Identify which cell holds the provided text, then report its (X, Y) central coordinate. 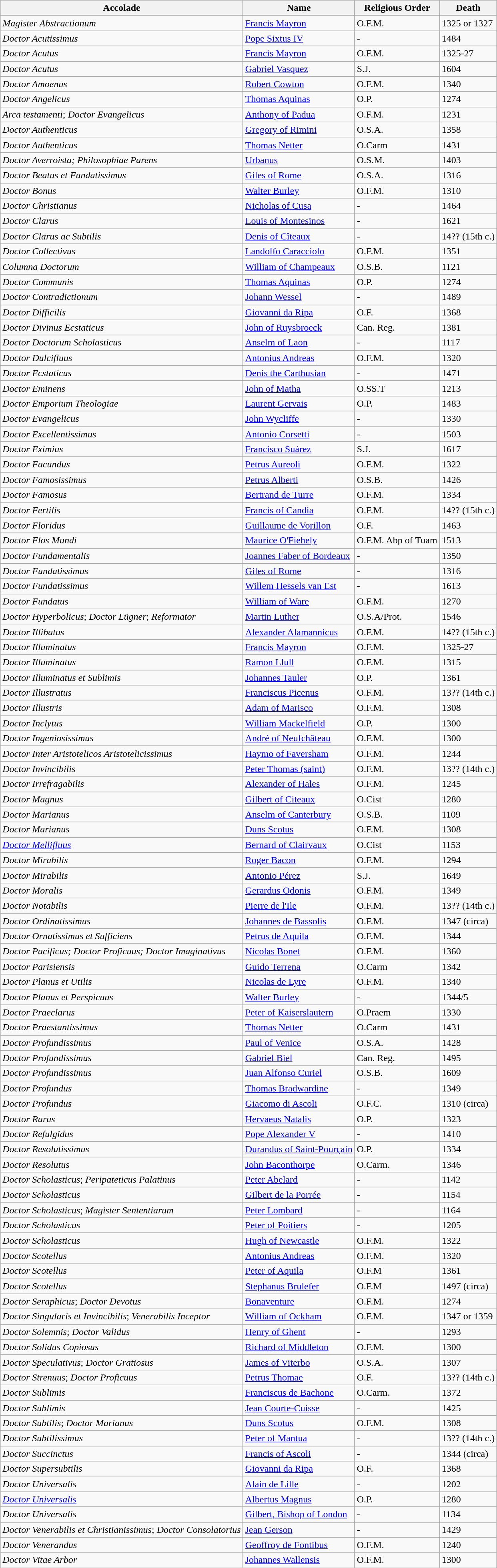
1293 (468, 1332)
William of Ockham (299, 1317)
1240 (468, 1545)
Doctor Illibatus (122, 632)
Doctor Rarus (122, 1119)
Peter of Poitiers (299, 1225)
Doctor Dulcifluus (122, 358)
1621 (468, 221)
Doctor Planus et Utilis (122, 982)
John Baconthorpe (299, 1165)
Alexander of Hales (299, 784)
Religious Order (397, 8)
Doctor Clarus (122, 221)
1245 (468, 784)
1213 (468, 388)
Doctor Flos Mundi (122, 541)
Albertus Magnus (299, 1499)
1310 (468, 191)
Doctor Scholasticus; Peripateticus Palatinus (122, 1180)
Doctor Mellifluus (122, 845)
Durandus of Saint-Pourçain (299, 1149)
Doctor Invincibilis (122, 769)
Joannes Faber of Bordeaux (299, 556)
1649 (468, 875)
Petrus Aureoli (299, 465)
1294 (468, 860)
Doctor Evangelicus (122, 419)
Nicholas of Cusa (299, 206)
1463 (468, 525)
Anselm of Canterbury (299, 814)
Alexander Alamannicus (299, 632)
Anthony of Padua (299, 114)
Doctor Eminens (122, 388)
1346 (468, 1165)
Doctor Magnus (122, 799)
Gerardus Odonis (299, 890)
1344 (468, 936)
Gabriel Biel (299, 1058)
Doctor Acutissimus (122, 38)
James of Viterbo (299, 1362)
Doctor Bonus (122, 191)
Doctor Doctorum Scholasticus (122, 343)
Doctor Notabilis (122, 906)
Peter Lombard (299, 1210)
1121 (468, 267)
O.Praem (397, 1012)
Doctor Parisiensis (122, 967)
Arca testamenti; Doctor Evangelicus (122, 114)
Doctor Ecstaticus (122, 373)
Doctor Irrefragabilis (122, 784)
Maurice O'Fiehely (299, 541)
Franciscus Picenus (299, 693)
Doctor Emporium Theologiae (122, 403)
Doctor Venerandus (122, 1545)
Denis the Carthusian (299, 373)
Doctor Facundus (122, 465)
Doctor Pacificus; Doctor Proficuus; Doctor Imaginativus (122, 952)
O.S.A/Prot. (397, 616)
1513 (468, 541)
1325 or 1327 (468, 23)
Doctor Refulgidus (122, 1134)
Gilbert de la Porrée (299, 1195)
Petrus Alberti (299, 480)
Doctor Contradictionum (122, 297)
Doctor Solemnis; Doctor Validus (122, 1332)
Peter of Mantua (299, 1438)
Peter of Aquila (299, 1271)
Juan Alfonso Curiel (299, 1073)
1270 (468, 601)
William of Champeaux (299, 267)
1350 (468, 556)
Anselm of Laon (299, 343)
1205 (468, 1225)
Gilbert of Citeaux (299, 799)
1428 (468, 1043)
Hervaeus Natalis (299, 1119)
Gilbert, Bishop of London (299, 1514)
Doctor Christianus (122, 206)
Bernard of Clairvaux (299, 845)
1307 (468, 1362)
1117 (468, 343)
Pierre de l'Ile (299, 906)
Thomas Bradwardine (299, 1088)
Guillaume de Vorillon (299, 525)
1347 or 1359 (468, 1317)
1231 (468, 114)
1503 (468, 434)
Doctor Succinctus (122, 1454)
1323 (468, 1119)
O.S.M. (397, 160)
Gregory of Rimini (299, 130)
Johann Wessel (299, 297)
André of Neufchâteau (299, 738)
1347 (circa) (468, 921)
O.F.C. (397, 1103)
1351 (468, 251)
Petrus de Aquila (299, 936)
Hugh of Newcastle (299, 1241)
Richard of Middleton (299, 1347)
Nicolas de Lyre (299, 982)
Doctor Inclytus (122, 723)
Willem Hessels van Est (299, 586)
Giacomo di Ascoli (299, 1103)
Adam of Marisco (299, 708)
Jean Courte-Cuisse (299, 1408)
Stephanus Brulefer (299, 1286)
Johannes Wallensis (299, 1560)
1358 (468, 130)
Doctor Speculativus; Doctor Gratiosus (122, 1362)
John of Matha (299, 388)
Roger Bacon (299, 860)
Doctor Strenuus; Doctor Proficuus (122, 1377)
Doctor Planus et Perspicuus (122, 997)
Doctor Difficilis (122, 312)
1484 (468, 38)
Doctor Excellentissimus (122, 434)
1360 (468, 952)
Doctor Subtilis; Doctor Marianus (122, 1423)
Doctor Floridus (122, 525)
1342 (468, 967)
1617 (468, 449)
1483 (468, 403)
Urbanus (299, 160)
Doctor Fertilis (122, 510)
Columna Doctorum (122, 267)
Francis of Candia (299, 510)
Louis of Montesinos (299, 221)
Doctor Clarus ac Subtilis (122, 236)
1471 (468, 373)
Doctor Illustris (122, 708)
Doctor Venerabilis et Christianissimus; Doctor Consolatorius (122, 1530)
Doctor Hyperbolicus; Doctor Lügner; Reformator (122, 616)
1153 (468, 845)
Landolfo Caracciolo (299, 251)
Laurent Gervais (299, 403)
Doctor Resolutus (122, 1165)
Accolade (122, 8)
Antonio Pérez (299, 875)
1604 (468, 69)
1109 (468, 814)
Doctor Moralis (122, 890)
Doctor Averroista; Philosophiae Parens (122, 160)
Doctor Ordinatissimus (122, 921)
1464 (468, 206)
Doctor Divinus Ecstaticus (122, 327)
Petrus Thomae (299, 1377)
1381 (468, 327)
Francis of Ascoli (299, 1454)
1202 (468, 1484)
1497 (circa) (468, 1286)
1244 (468, 754)
Doctor Illustratus (122, 693)
1310 (circa) (468, 1103)
1344 (circa) (468, 1454)
Guido Terrena (299, 967)
Johannes de Bassolis (299, 921)
Doctor Beatus et Fundatissimus (122, 175)
Doctor Communis (122, 282)
Geoffroy de Fontibus (299, 1545)
Denis of Cîteaux (299, 236)
O.F.M. Abp of Tuam (397, 541)
Doctor Seraphicus; Doctor Devotus (122, 1301)
1425 (468, 1408)
Martin Luther (299, 616)
Bonaventure (299, 1301)
William Mackelfield (299, 723)
Ramon Llull (299, 662)
Doctor Illuminatus et Sublimis (122, 678)
Paul of Venice (299, 1043)
Robert Cowton (299, 84)
Jean Gerson (299, 1530)
Antonio Corsetti (299, 434)
Magister Abstractionum (122, 23)
Doctor Fundatus (122, 601)
1372 (468, 1392)
Doctor Vitae Arbor (122, 1560)
Doctor Supersubtilis (122, 1469)
Francisco Suárez (299, 449)
1134 (468, 1514)
Doctor Famosus (122, 495)
Doctor Singularis et Invincibilis; Venerabilis Inceptor (122, 1317)
1403 (468, 160)
Pope Sixtus IV (299, 38)
1344/5 (468, 997)
Doctor Ingeniosissimus (122, 738)
1410 (468, 1134)
John Wycliffe (299, 419)
1609 (468, 1073)
William of Ware (299, 601)
1315 (468, 662)
Doctor Resolutissimus (122, 1149)
1164 (468, 1210)
Gabriel Vasquez (299, 69)
Haymo of Faversham (299, 754)
Doctor Collectivus (122, 251)
Peter of Kaiserslautern (299, 1012)
Peter Thomas (saint) (299, 769)
Doctor Fundamentalis (122, 556)
1613 (468, 586)
John of Ruysbroeck (299, 327)
Doctor Scholasticus; Magister Sententiarum (122, 1210)
O.SS.T (397, 388)
1142 (468, 1180)
Bertrand de Turre (299, 495)
Franciscus de Bachone (299, 1392)
Doctor Solidus Copiosus (122, 1347)
1495 (468, 1058)
Johannes Tauler (299, 678)
Doctor Praestantissimus (122, 1027)
1429 (468, 1530)
Peter Abelard (299, 1180)
1489 (468, 297)
Doctor Praeclarus (122, 1012)
Nicolas Bonet (299, 952)
Doctor Subtilissimus (122, 1438)
Doctor Angelicus (122, 99)
Doctor Famosissimus (122, 480)
Doctor Ornatissimus et Sufficiens (122, 936)
Name (299, 8)
Doctor Eximius (122, 449)
Alain de Lille (299, 1484)
Death (468, 8)
Doctor Amoenus (122, 84)
Doctor Inter Aristotelicos Aristotelicissimus (122, 754)
Pope Alexander V (299, 1134)
1154 (468, 1195)
1426 (468, 480)
1546 (468, 616)
Henry of Ghent (299, 1332)
